Detect which cell encompasses the target text, then output its [x, y] center coordinate. 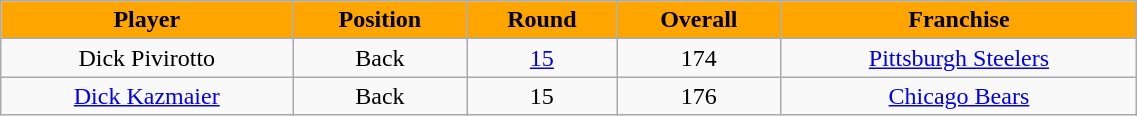
Franchise [959, 20]
174 [699, 58]
Chicago Bears [959, 96]
Pittsburgh Steelers [959, 58]
176 [699, 96]
Player [147, 20]
Round [542, 20]
Dick Kazmaier [147, 96]
Position [380, 20]
Dick Pivirotto [147, 58]
Overall [699, 20]
